Scan for the cell matching the given text and deliver its [x, y] coordinate at center. 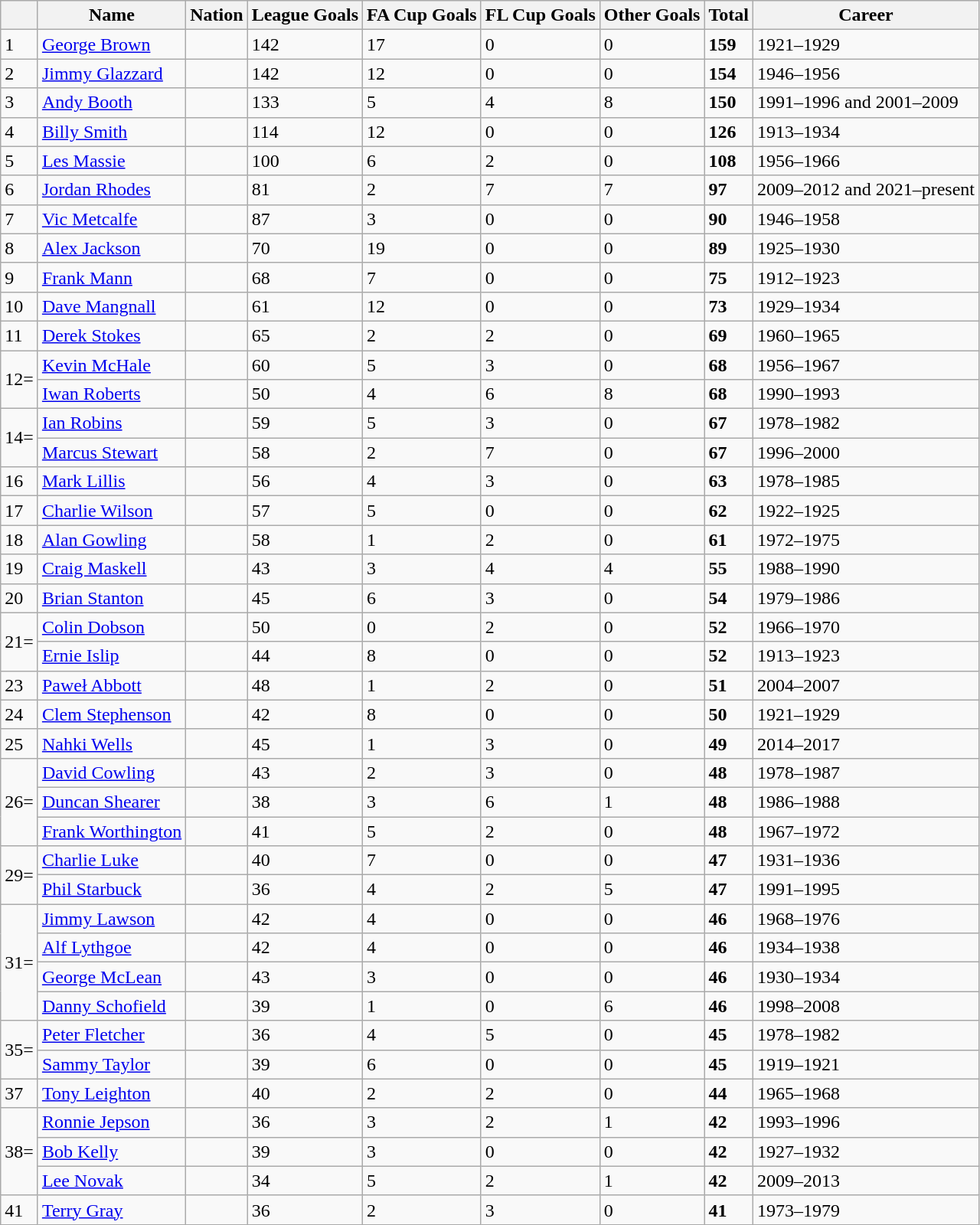
FL Cup Goals [541, 15]
1913–1934 [865, 132]
David Cowling [112, 773]
12= [20, 380]
1972–1975 [865, 540]
1968–1976 [865, 919]
1912–1923 [865, 277]
1925–1930 [865, 248]
18 [20, 540]
Andy Booth [112, 103]
70 [305, 248]
2014–2017 [865, 743]
11 [20, 335]
Mark Lillis [112, 482]
Tony Leighton [112, 1093]
Sammy Taylor [112, 1064]
150 [729, 103]
Ronnie Jepson [112, 1122]
51 [729, 685]
23 [20, 685]
2004–2007 [865, 685]
League Goals [305, 15]
75 [729, 277]
Danny Schofield [112, 1006]
35= [20, 1050]
Lee Novak [112, 1181]
1973–1979 [865, 1210]
Charlie Luke [112, 861]
159 [729, 44]
Paweł Abbott [112, 685]
1930–1934 [865, 977]
1965–1968 [865, 1093]
1956–1966 [865, 161]
Nation [217, 15]
Craig Maskell [112, 569]
Jimmy Lawson [112, 919]
10 [20, 306]
100 [305, 161]
1986–1988 [865, 802]
69 [729, 335]
108 [729, 161]
1966–1970 [865, 627]
133 [305, 103]
1998–2008 [865, 1006]
Ernie Islip [112, 656]
114 [305, 132]
Alex Jackson [112, 248]
154 [729, 73]
54 [729, 598]
Nahki Wells [112, 743]
George McLean [112, 977]
1956–1967 [865, 365]
73 [729, 306]
20 [20, 598]
Ian Robins [112, 423]
25 [20, 743]
Charlie Wilson [112, 511]
Alf Lythgoe [112, 948]
Clem Stephenson [112, 714]
1960–1965 [865, 335]
Les Massie [112, 161]
1978–1987 [865, 773]
26= [20, 802]
24 [20, 714]
87 [305, 219]
Other Goals [652, 15]
Total [729, 15]
Derek Stokes [112, 335]
49 [729, 743]
63 [729, 482]
62 [729, 511]
FA Cup Goals [423, 15]
1931–1936 [865, 861]
55 [729, 569]
George Brown [112, 44]
38= [20, 1151]
2009–2013 [865, 1181]
Marcus Stewart [112, 452]
1988–1990 [865, 569]
2009–2012 and 2021–present [865, 190]
14= [20, 438]
1990–1993 [865, 394]
56 [305, 482]
97 [729, 190]
65 [305, 335]
81 [305, 190]
16 [20, 482]
1979–1986 [865, 598]
Alan Gowling [112, 540]
Vic Metcalfe [112, 219]
Peter Fletcher [112, 1035]
1993–1996 [865, 1122]
1991–1996 and 2001–2009 [865, 103]
1996–2000 [865, 452]
Brian Stanton [112, 598]
Duncan Shearer [112, 802]
1913–1923 [865, 656]
59 [305, 423]
9 [20, 277]
38 [305, 802]
89 [729, 248]
Billy Smith [112, 132]
Frank Mann [112, 277]
1946–1956 [865, 73]
Jordan Rhodes [112, 190]
1927–1932 [865, 1151]
Career [865, 15]
Iwan Roberts [112, 394]
Name [112, 15]
Jimmy Glazzard [112, 73]
21= [20, 642]
1946–1958 [865, 219]
1991–1995 [865, 890]
Colin Dobson [112, 627]
Frank Worthington [112, 831]
1934–1938 [865, 948]
57 [305, 511]
90 [729, 219]
37 [20, 1093]
Phil Starbuck [112, 890]
1967–1972 [865, 831]
31= [20, 962]
Kevin McHale [112, 365]
1922–1925 [865, 511]
Bob Kelly [112, 1151]
1929–1934 [865, 306]
1919–1921 [865, 1064]
60 [305, 365]
Dave Mangnall [112, 306]
126 [729, 132]
Terry Gray [112, 1210]
29= [20, 875]
1978–1985 [865, 482]
34 [305, 1181]
